Extract the (x, y) coordinate from the center of the cell holding the provided text.  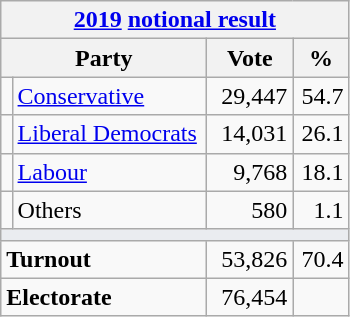
26.1 (321, 134)
% (321, 58)
53,826 (250, 259)
Party (104, 58)
Labour (110, 172)
580 (250, 210)
Electorate (104, 297)
70.4 (321, 259)
14,031 (250, 134)
54.7 (321, 96)
9,768 (250, 172)
76,454 (250, 297)
2019 notional result (175, 20)
Liberal Democrats (110, 134)
18.1 (321, 172)
Others (110, 210)
29,447 (250, 96)
Conservative (110, 96)
Vote (250, 58)
Turnout (104, 259)
1.1 (321, 210)
